Output the [x, y] coordinate of the center of the cell containing the given text.  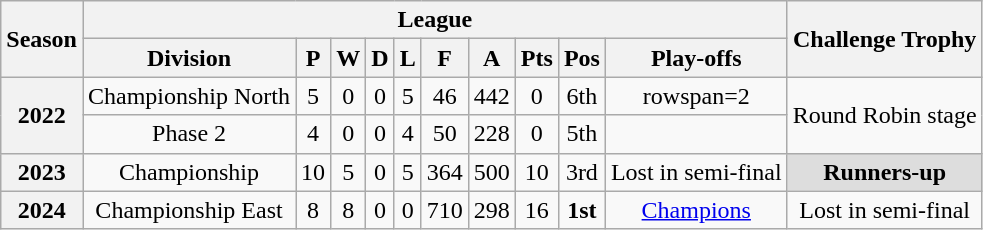
16 [536, 210]
Season [42, 39]
D [380, 58]
500 [492, 172]
Phase 2 [188, 134]
Play-offs [696, 58]
5th [582, 134]
2022 [42, 115]
Championship East [188, 210]
2024 [42, 210]
League [434, 20]
46 [444, 96]
rowspan=2 [696, 96]
P [314, 58]
Round Robin stage [884, 115]
F [444, 58]
6th [582, 96]
W [348, 58]
Runners-up [884, 172]
442 [492, 96]
228 [492, 134]
298 [492, 210]
Championship North [188, 96]
L [408, 58]
Division [188, 58]
Pos [582, 58]
Champions [696, 210]
710 [444, 210]
2023 [42, 172]
1st [582, 210]
A [492, 58]
50 [444, 134]
Pts [536, 58]
Championship [188, 172]
364 [444, 172]
Challenge Trophy [884, 39]
3rd [582, 172]
